Return the (X, Y) coordinate for the center point of the cell that contains the specified text.  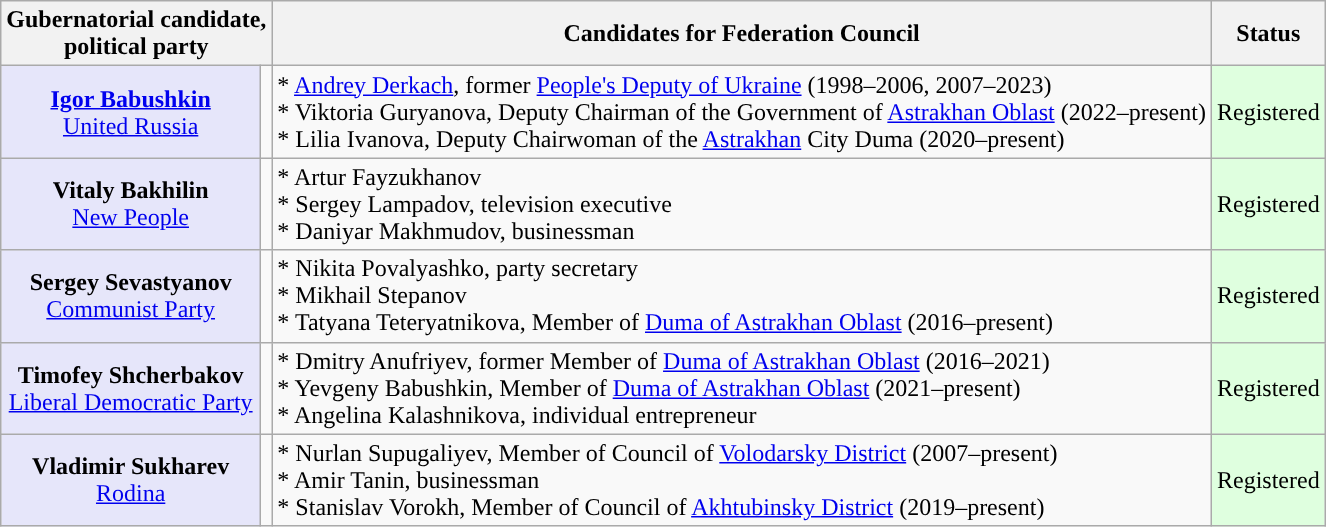
Vladimir SukharevRodina (131, 480)
Vitaly BakhilinNew People (131, 204)
Gubernatorial candidate,political party (136, 34)
Candidates for Federation Council (742, 34)
Igor BabushkinUnited Russia (131, 112)
* Nikita Povalyashko, party secretary* Mikhail Stepanov* Tatyana Teteryatnikova, Member of Duma of Astrakhan Oblast (2016–present) (742, 296)
* Artur Fayzukhanov* Sergey Lampadov, television executive* Daniyar Makhmudov, businessman (742, 204)
Status (1268, 34)
Timofey ShcherbakovLiberal Democratic Party (131, 388)
Sergey SevastyanovCommunist Party (131, 296)
